Capture the cell that displays the provided text and extract its (x, y) central coordinate. 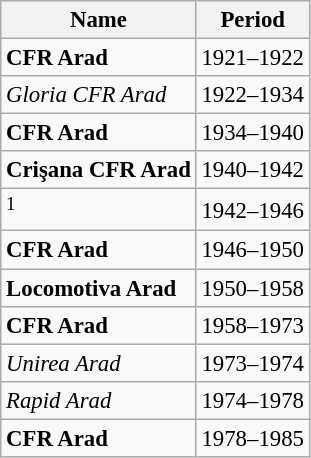
1942–1946 (252, 210)
1 (98, 210)
1922–1934 (252, 95)
Rapid Arad (98, 400)
1921–1922 (252, 58)
Gloria CFR Arad (98, 95)
1950–1958 (252, 288)
Locomotiva Arad (98, 288)
1940–1942 (252, 170)
Name (98, 20)
1934–1940 (252, 133)
Unirea Arad (98, 363)
1958–1973 (252, 325)
1974–1978 (252, 400)
1946–1950 (252, 250)
1973–1974 (252, 363)
Crişana CFR Arad (98, 170)
1978–1985 (252, 438)
Period (252, 20)
